Detect which cell encompasses the target text, then output its [X, Y] center coordinate. 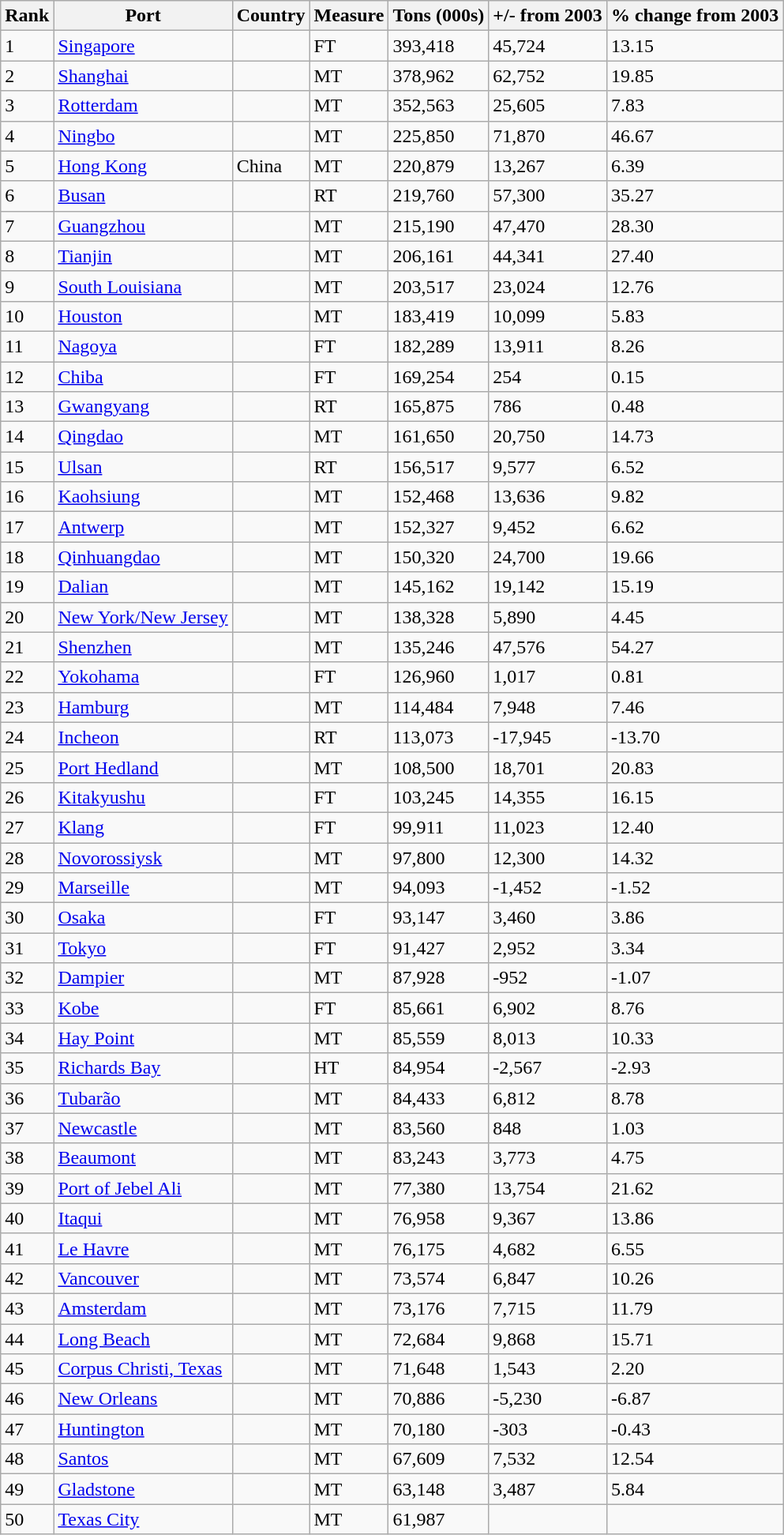
15.19 [695, 587]
182,289 [439, 346]
20.83 [695, 767]
5.84 [695, 1489]
4.75 [695, 1158]
Kaohsiung [143, 497]
62,752 [548, 76]
1,017 [548, 677]
Hamburg [143, 707]
Dampier [143, 978]
37 [27, 1128]
3,460 [548, 918]
49 [27, 1489]
Dalian [143, 587]
71,870 [548, 136]
35 [27, 1068]
23,024 [548, 286]
225,850 [439, 136]
352,563 [439, 106]
35.27 [695, 196]
-303 [548, 1429]
16 [27, 497]
6.55 [695, 1248]
27.40 [695, 256]
11 [27, 346]
8,013 [548, 1038]
Guangzhou [143, 226]
22 [27, 677]
6,812 [548, 1098]
South Louisiana [143, 286]
206,161 [439, 256]
Port of Jebel Ali [143, 1188]
27 [27, 827]
84,954 [439, 1068]
Chiba [143, 377]
10.33 [695, 1038]
33 [27, 1008]
3,773 [548, 1158]
Qingdao [143, 437]
20 [27, 617]
14.73 [695, 437]
7,715 [548, 1308]
28.30 [695, 226]
7 [27, 226]
99,911 [439, 827]
Kobe [143, 1008]
203,517 [439, 286]
14 [27, 437]
215,190 [439, 226]
20,750 [548, 437]
103,245 [439, 797]
9,868 [548, 1339]
19.66 [695, 557]
152,468 [439, 497]
45,724 [548, 46]
84,433 [439, 1098]
1.03 [695, 1128]
-2,567 [548, 1068]
138,328 [439, 617]
9,367 [548, 1218]
32 [27, 978]
7.46 [695, 707]
108,500 [439, 767]
47 [27, 1429]
Novorossiysk [143, 857]
Shanghai [143, 76]
145,162 [439, 587]
HT [349, 1068]
29 [27, 888]
Texas City [143, 1519]
New York/New Jersey [143, 617]
10 [27, 316]
12.76 [695, 286]
Beaumont [143, 1158]
4.45 [695, 617]
-17,945 [548, 737]
9,577 [548, 467]
Port Hedland [143, 767]
2.20 [695, 1369]
1,543 [548, 1369]
5 [27, 166]
+/- from 2003 [548, 16]
Rank [27, 16]
Tokyo [143, 948]
70,180 [439, 1429]
67,609 [439, 1459]
150,320 [439, 557]
13.15 [695, 46]
76,958 [439, 1218]
97,800 [439, 857]
31 [27, 948]
8 [27, 256]
15.71 [695, 1339]
Newcastle [143, 1128]
9,452 [548, 527]
Huntington [143, 1429]
2 [27, 76]
46.67 [695, 136]
91,427 [439, 948]
126,960 [439, 677]
378,962 [439, 76]
2,952 [548, 948]
14,355 [548, 797]
24,700 [548, 557]
113,073 [439, 737]
43 [27, 1308]
6.52 [695, 467]
183,419 [439, 316]
50 [27, 1519]
-5,230 [548, 1399]
Richards Bay [143, 1068]
China [271, 166]
73,176 [439, 1308]
46 [27, 1399]
-952 [548, 978]
13,754 [548, 1188]
61,987 [439, 1519]
10.26 [695, 1278]
169,254 [439, 377]
21 [27, 647]
4,682 [548, 1248]
14.32 [695, 857]
15 [27, 467]
Long Beach [143, 1339]
-6.87 [695, 1399]
13.86 [695, 1218]
47,576 [548, 647]
7,948 [548, 707]
10,099 [548, 316]
3.34 [695, 948]
Port [143, 16]
7.83 [695, 106]
5.83 [695, 316]
165,875 [439, 407]
Kitakyushu [143, 797]
254 [548, 377]
135,246 [439, 647]
63,148 [439, 1489]
Rotterdam [143, 106]
6 [27, 196]
Amsterdam [143, 1308]
Incheon [143, 737]
39 [27, 1188]
21.62 [695, 1188]
76,175 [439, 1248]
40 [27, 1218]
41 [27, 1248]
73,574 [439, 1278]
Santos [143, 1459]
47,470 [548, 226]
87,928 [439, 978]
0.15 [695, 377]
42 [27, 1278]
Le Havre [143, 1248]
393,418 [439, 46]
54.27 [695, 647]
Shenzhen [143, 647]
28 [27, 857]
11.79 [695, 1308]
3 [27, 106]
Busan [143, 196]
Hay Point [143, 1038]
161,650 [439, 437]
8.78 [695, 1098]
7,532 [548, 1459]
19,142 [548, 587]
-1.52 [695, 888]
-0.43 [695, 1429]
83,243 [439, 1158]
220,879 [439, 166]
-1.07 [695, 978]
72,684 [439, 1339]
13,636 [548, 497]
48 [27, 1459]
6,847 [548, 1278]
0.48 [695, 407]
6,902 [548, 1008]
23 [27, 707]
Gwangyang [143, 407]
152,327 [439, 527]
0.81 [695, 677]
Tianjin [143, 256]
71,648 [439, 1369]
18 [27, 557]
Singapore [143, 46]
44,341 [548, 256]
Marseille [143, 888]
19.85 [695, 76]
11,023 [548, 827]
45 [27, 1369]
12 [27, 377]
-13.70 [695, 737]
38 [27, 1158]
Yokohama [143, 677]
12.54 [695, 1459]
25,605 [548, 106]
Ningbo [143, 136]
13 [27, 407]
17 [27, 527]
-1,452 [548, 888]
12.40 [695, 827]
77,380 [439, 1188]
85,559 [439, 1038]
% change from 2003 [695, 16]
3,487 [548, 1489]
34 [27, 1038]
85,661 [439, 1008]
848 [548, 1128]
Corpus Christi, Texas [143, 1369]
13,911 [548, 346]
70,886 [439, 1399]
219,760 [439, 196]
Country [271, 16]
-2.93 [695, 1068]
26 [27, 797]
6.39 [695, 166]
12,300 [548, 857]
Antwerp [143, 527]
Tons (000s) [439, 16]
Osaka [143, 918]
Qinhuangdao [143, 557]
Houston [143, 316]
8.26 [695, 346]
16.15 [695, 797]
Itaqui [143, 1218]
3.86 [695, 918]
57,300 [548, 196]
93,147 [439, 918]
Nagoya [143, 346]
25 [27, 767]
1 [27, 46]
Vancouver [143, 1278]
6.62 [695, 527]
24 [27, 737]
Tubarão [143, 1098]
114,484 [439, 707]
Measure [349, 16]
83,560 [439, 1128]
786 [548, 407]
44 [27, 1339]
Gladstone [143, 1489]
Klang [143, 827]
Ulsan [143, 467]
36 [27, 1098]
9.82 [695, 497]
Hong Kong [143, 166]
4 [27, 136]
19 [27, 587]
8.76 [695, 1008]
13,267 [548, 166]
New Orleans [143, 1399]
156,517 [439, 467]
5,890 [548, 617]
9 [27, 286]
30 [27, 918]
18,701 [548, 767]
94,093 [439, 888]
